Find where the given text appears and provide that cell's center as [x, y] coordinate. 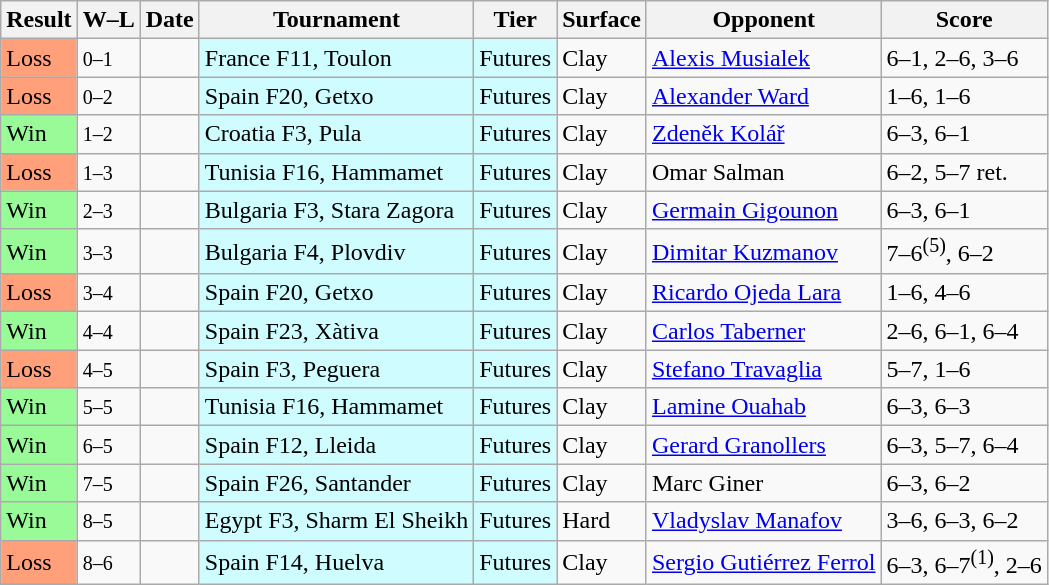
2–3 [108, 210]
6–3, 6–3 [964, 407]
Carlos Taberner [764, 331]
Bulgaria F3, Stara Zagora [336, 210]
6–3, 6–2 [964, 483]
Lamine Ouahab [764, 407]
8–5 [108, 521]
6–1, 2–6, 3–6 [964, 58]
Date [170, 20]
Alexis Musialek [764, 58]
W–L [108, 20]
Egypt F3, Sharm El Sheikh [336, 521]
France F11, Toulon [336, 58]
3–6, 6–3, 6–2 [964, 521]
Spain F23, Xàtiva [336, 331]
Alexander Ward [764, 96]
Croatia F3, Pula [336, 134]
Ricardo Ojeda Lara [764, 293]
Spain F14, Huelva [336, 562]
6–3, 6–7(1), 2–6 [964, 562]
Result [39, 20]
1–2 [108, 134]
3–3 [108, 252]
Gerard Granollers [764, 445]
1–6, 1–6 [964, 96]
3–4 [108, 293]
Tier [516, 20]
1–3 [108, 172]
Sergio Gutiérrez Ferrol [764, 562]
Spain F3, Peguera [336, 369]
Omar Salman [764, 172]
Germain Gigounon [764, 210]
5–7, 1–6 [964, 369]
1–6, 4–6 [964, 293]
Bulgaria F4, Plovdiv [336, 252]
8–6 [108, 562]
7–6(5), 6–2 [964, 252]
Vladyslav Manafov [764, 521]
Dimitar Kuzmanov [764, 252]
7–5 [108, 483]
Spain F12, Lleida [336, 445]
4–5 [108, 369]
Spain F26, Santander [336, 483]
0–2 [108, 96]
Opponent [764, 20]
Surface [602, 20]
Score [964, 20]
6–3, 5–7, 6–4 [964, 445]
6–5 [108, 445]
Stefano Travaglia [764, 369]
4–4 [108, 331]
Zdeněk Kolář [764, 134]
2–6, 6–1, 6–4 [964, 331]
Hard [602, 521]
6–2, 5–7 ret. [964, 172]
5–5 [108, 407]
0–1 [108, 58]
Tournament [336, 20]
Marc Giner [764, 483]
